Locate the cell with the specified text and output its [x, y] center coordinate. 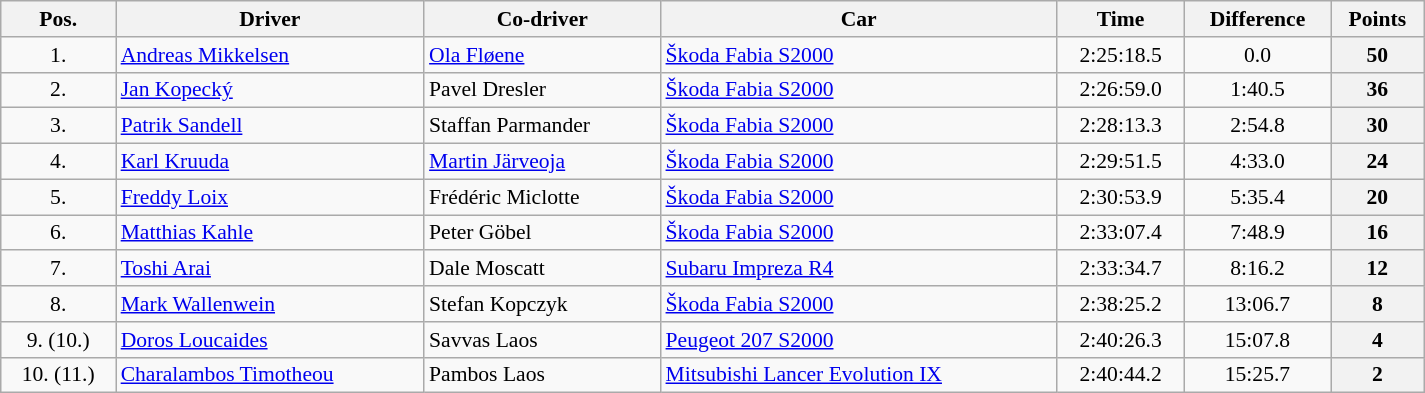
2:30:53.9 [1121, 197]
15:25.7 [1257, 375]
Doros Loucaides [270, 340]
6. [58, 233]
10. (11.) [58, 375]
Jan Kopecký [270, 90]
2:40:44.2 [1121, 375]
30 [1377, 126]
Mitsubishi Lancer Evolution IX [859, 375]
20 [1377, 197]
Mark Wallenwein [270, 304]
7. [58, 269]
Toshi Arai [270, 269]
Dale Moscatt [542, 269]
Martin Järveoja [542, 162]
4 [1377, 340]
12 [1377, 269]
Freddy Loix [270, 197]
2. [58, 90]
Charalambos Timotheou [270, 375]
Ola Fløene [542, 55]
Co-driver [542, 19]
Karl Kruuda [270, 162]
5. [58, 197]
Pambos Laos [542, 375]
Frédéric Miclotte [542, 197]
5:35.4 [1257, 197]
Pavel Dresler [542, 90]
Matthias Kahle [270, 233]
2:29:51.5 [1121, 162]
50 [1377, 55]
16 [1377, 233]
Stefan Kopczyk [542, 304]
1. [58, 55]
9. (10.) [58, 340]
Subaru Impreza R4 [859, 269]
Points [1377, 19]
2 [1377, 375]
2:33:07.4 [1121, 233]
2:40:26.3 [1121, 340]
4:33.0 [1257, 162]
0.0 [1257, 55]
Time [1121, 19]
Difference [1257, 19]
2:28:13.3 [1121, 126]
7:48.9 [1257, 233]
2:33:34.7 [1121, 269]
1:40.5 [1257, 90]
36 [1377, 90]
3. [58, 126]
Staffan Parmander [542, 126]
2:38:25.2 [1121, 304]
13:06.7 [1257, 304]
Savvas Laos [542, 340]
2:54.8 [1257, 126]
2:26:59.0 [1121, 90]
Car [859, 19]
Pos. [58, 19]
8:16.2 [1257, 269]
Patrik Sandell [270, 126]
Andreas Mikkelsen [270, 55]
8. [58, 304]
24 [1377, 162]
4. [58, 162]
15:07.8 [1257, 340]
Peugeot 207 S2000 [859, 340]
Peter Göbel [542, 233]
2:25:18.5 [1121, 55]
Driver [270, 19]
8 [1377, 304]
